Scan for the cell matching the given text and deliver its [x, y] coordinate at center. 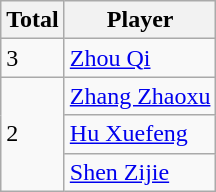
Zhang Zhaoxu [140, 96]
Hu Xuefeng [140, 134]
Zhou Qi [140, 58]
2 [33, 134]
Player [140, 20]
3 [33, 58]
Total [33, 20]
Shen Zijie [140, 172]
